Search for the cell housing the specified text and yield its (X, Y) center coordinate. 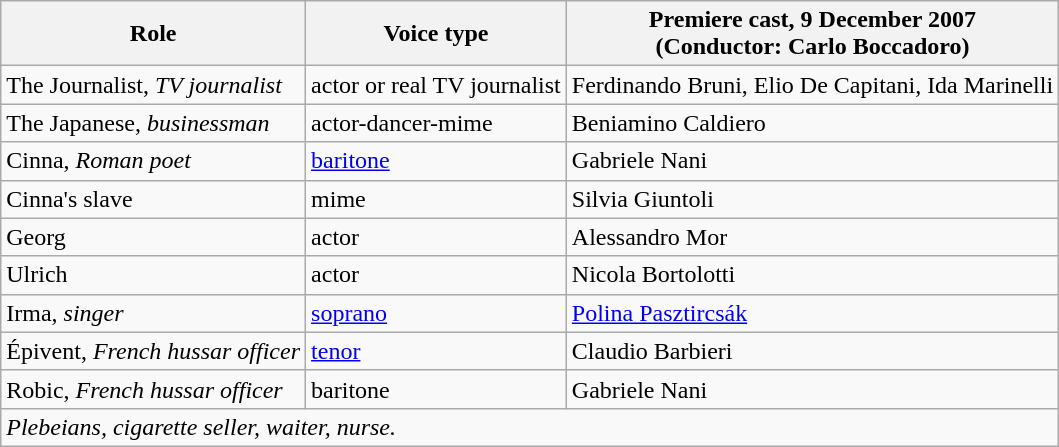
Nicola Bortolotti (812, 275)
Plebeians, cigarette seller, waiter, nurse. (530, 427)
tenor (436, 351)
Cinna's slave (154, 199)
Ulrich (154, 275)
Role (154, 34)
Premiere cast, 9 December 2007(Conductor: Carlo Boccadoro) (812, 34)
The Japanese, businessman (154, 123)
actor-dancer-mime (436, 123)
mime (436, 199)
actor or real TV journalist (436, 85)
Silvia Giuntoli (812, 199)
The Journalist, TV journalist (154, 85)
soprano (436, 313)
Alessandro Mor (812, 237)
Irma, singer (154, 313)
Georg (154, 237)
Cinna, Roman poet (154, 161)
Beniamino Caldiero (812, 123)
Voice type (436, 34)
Ferdinando Bruni, Elio De Capitani, Ida Marinelli (812, 85)
Claudio Barbieri (812, 351)
Robic, French hussar officer (154, 389)
Épivent, French hussar officer (154, 351)
Polina Pasztircsák (812, 313)
